Locate the cell with the specified text and output its (x, y) center coordinate. 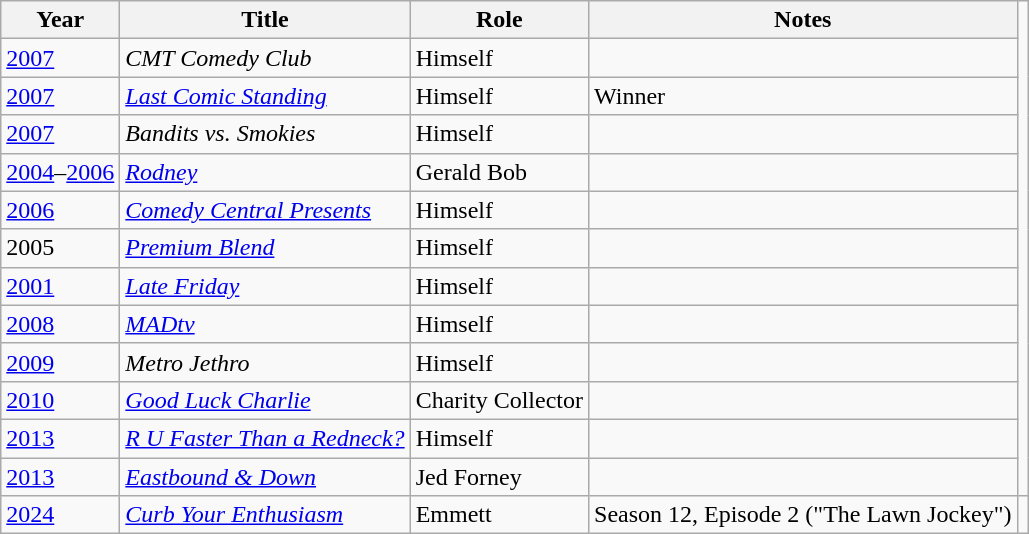
Title (265, 20)
Premium Blend (265, 248)
2005 (60, 248)
Charity Collector (499, 400)
Year (60, 20)
Last Comic Standing (265, 96)
Curb Your Enthusiasm (265, 515)
Winner (804, 96)
R U Faster Than a Redneck? (265, 438)
Comedy Central Presents (265, 210)
2010 (60, 400)
2008 (60, 324)
Season 12, Episode 2 ("The Lawn Jockey") (804, 515)
Rodney (265, 172)
2006 (60, 210)
Late Friday (265, 286)
Notes (804, 20)
2024 (60, 515)
2009 (60, 362)
MADtv (265, 324)
Eastbound & Down (265, 477)
Good Luck Charlie (265, 400)
Emmett (499, 515)
CMT Comedy Club (265, 58)
Metro Jethro (265, 362)
2001 (60, 286)
Jed Forney (499, 477)
2004–2006 (60, 172)
Gerald Bob (499, 172)
Bandits vs. Smokies (265, 134)
Role (499, 20)
